Extract the [x, y] coordinate from the center of the cell holding the provided text.  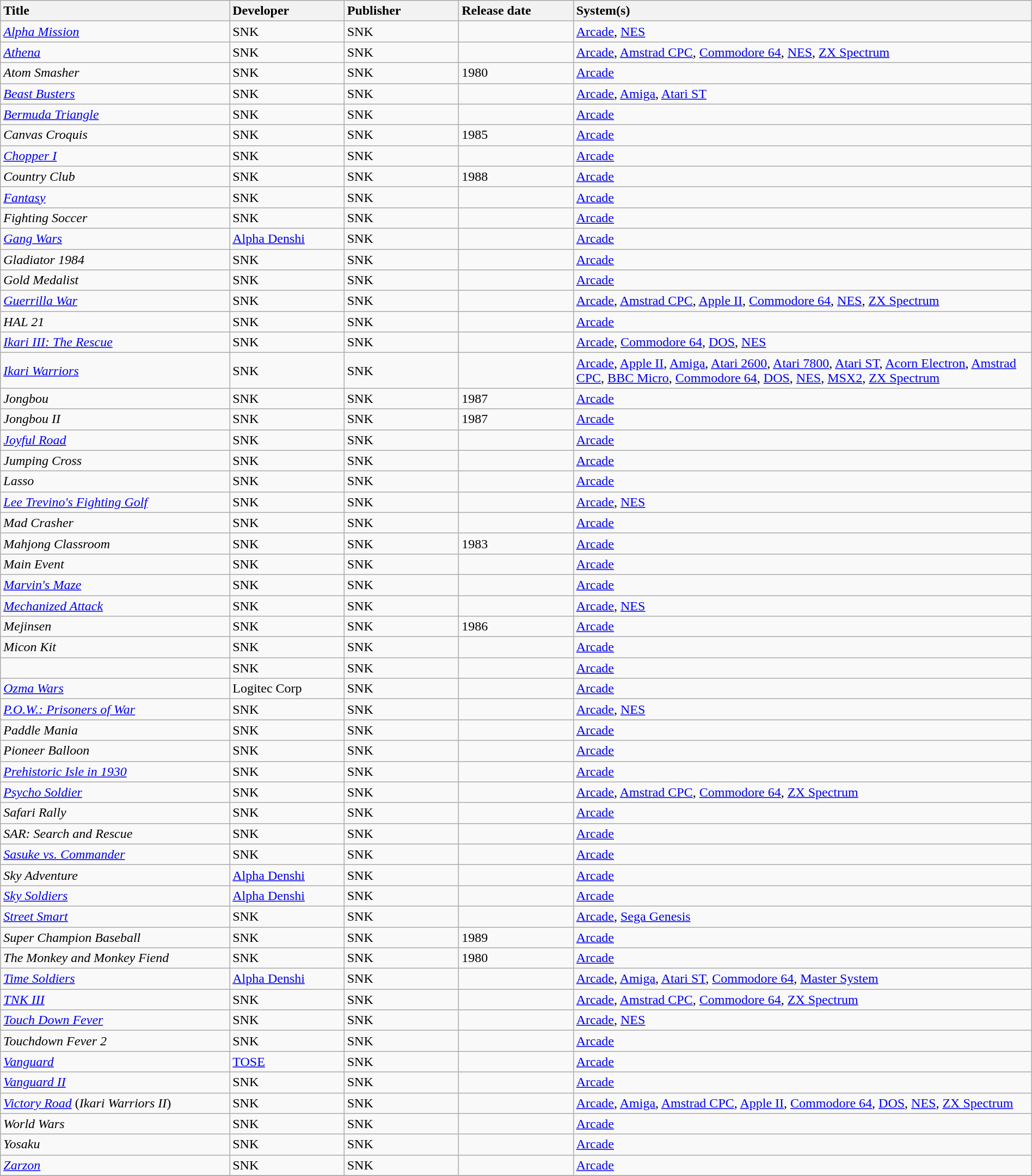
Release date [516, 11]
HAL 21 [115, 322]
Ikari III: The Rescue [115, 342]
Jumping Cross [115, 461]
Jongbou [115, 399]
Psycho Soldier [115, 792]
Chopper I [115, 156]
Athena [115, 52]
Yosaku [115, 1144]
Arcade, Amiga, Atari ST [802, 94]
Atom Smasher [115, 73]
Title [115, 11]
Ozma Wars [115, 689]
Pioneer Balloon [115, 751]
Ikari Warriors [115, 370]
SAR: Search and Rescue [115, 834]
Fantasy [115, 197]
Sky Soldiers [115, 896]
System(s) [802, 11]
Mejinsen [115, 627]
P.O.W.: Prisoners of War [115, 709]
Jongbou II [115, 419]
Arcade, Amstrad CPC, Apple II, Commodore 64, NES, ZX Spectrum [802, 301]
Logitec Corp [287, 689]
Lee Trevino's Fighting Golf [115, 502]
Sky Adventure [115, 875]
Mad Crasher [115, 523]
Guerrilla War [115, 301]
Arcade, Amiga, Atari ST, Commodore 64, Master System [802, 979]
Canvas Croquis [115, 135]
Marvin's Maze [115, 585]
Arcade, Apple II, Amiga, Atari 2600, Atari 7800, Atari ST, Acorn Electron, Amstrad CPC, BBC Micro, Commodore 64, DOS, NES, MSX2, ZX Spectrum [802, 370]
1988 [516, 176]
The Monkey and Monkey Fiend [115, 958]
Zarzon [115, 1165]
TOSE [287, 1062]
Joyful Road [115, 440]
TNK III [115, 1000]
World Wars [115, 1124]
Paddle Mania [115, 730]
Sasuke vs. Commander [115, 854]
Touchdown Fever 2 [115, 1041]
Super Champion Baseball [115, 937]
Arcade, Sega Genesis [802, 916]
1983 [516, 543]
Street Smart [115, 916]
Gold Medalist [115, 280]
Micon Kit [115, 647]
Beast Busters [115, 94]
Fighting Soccer [115, 218]
1986 [516, 627]
Prehistoric Isle in 1930 [115, 771]
Publisher [401, 11]
Mahjong Classroom [115, 543]
Safari Rally [115, 813]
Main Event [115, 564]
Vanguard II [115, 1082]
1985 [516, 135]
Developer [287, 11]
Bermuda Triangle [115, 114]
Country Club [115, 176]
Arcade, Amiga, Amstrad CPC, Apple II, Commodore 64, DOS, NES, ZX Spectrum [802, 1103]
Mechanized Attack [115, 606]
Vanguard [115, 1062]
Arcade, Commodore 64, DOS, NES [802, 342]
Gladiator 1984 [115, 260]
Time Soldiers [115, 979]
Alpha Mission [115, 32]
Lasso [115, 481]
Gang Wars [115, 238]
1989 [516, 937]
Arcade, Amstrad CPC, Commodore 64, NES, ZX Spectrum [802, 52]
Victory Road (Ikari Warriors II) [115, 1103]
Touch Down Fever [115, 1020]
